Scan for the cell matching the given text and deliver its (x, y) coordinate at center. 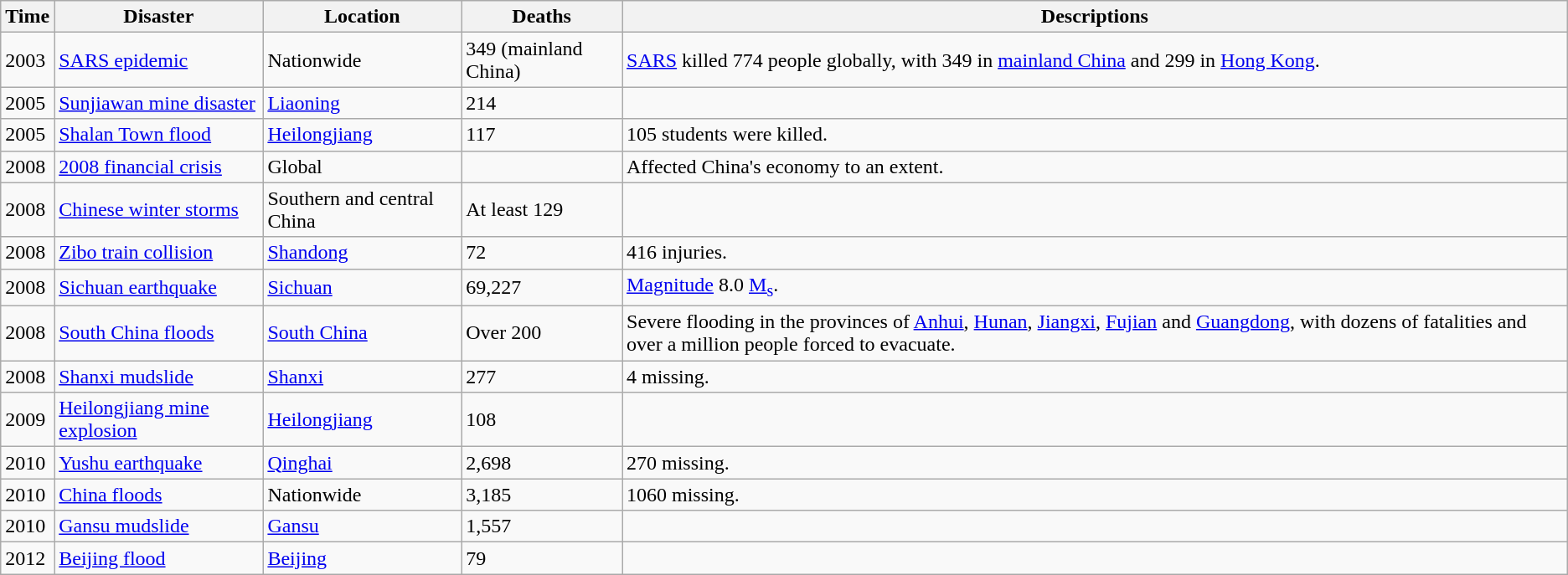
Beijing (362, 558)
4 missing. (1094, 377)
Gansu mudslide (159, 526)
South China floods (159, 333)
2009 (28, 420)
Magnitude 8.0 Ms. (1094, 287)
416 injuries. (1094, 253)
3,185 (542, 495)
Shalan Town flood (159, 135)
SARS epidemic (159, 60)
2012 (28, 558)
1,557 (542, 526)
Over 200 (542, 333)
69,227 (542, 287)
SARS killed 774 people globally, with 349 in mainland China and 299 in Hong Kong. (1094, 60)
2003 (28, 60)
Beijing flood (159, 558)
Shanxi (362, 377)
Deaths (542, 17)
108 (542, 420)
Shandong (362, 253)
Sunjiawan mine disaster (159, 103)
Time (28, 17)
Shanxi mudslide (159, 377)
South China (362, 333)
Sichuan earthquake (159, 287)
349 (mainland China) (542, 60)
Disaster (159, 17)
270 missing. (1094, 463)
72 (542, 253)
2008 financial crisis (159, 167)
Global (362, 167)
79 (542, 558)
Heilongjiang mine explosion (159, 420)
Gansu (362, 526)
105 students were killed. (1094, 135)
Location (362, 17)
2,698 (542, 463)
China floods (159, 495)
Southern and central China (362, 209)
277 (542, 377)
1060 missing. (1094, 495)
At least 129 (542, 209)
Yushu earthquake (159, 463)
117 (542, 135)
Descriptions (1094, 17)
Qinghai (362, 463)
Zibo train collision (159, 253)
Affected China's economy to an extent. (1094, 167)
Chinese winter storms (159, 209)
Sichuan (362, 287)
Liaoning (362, 103)
214 (542, 103)
